Extract the (x, y) coordinate from the center of the cell holding the provided text.  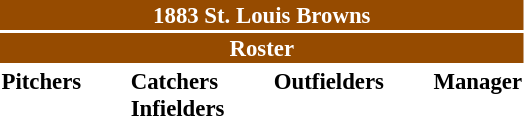
Roster (262, 48)
1883 St. Louis Browns (262, 15)
